Output the [x, y] coordinate of the center of the cell containing the given text.  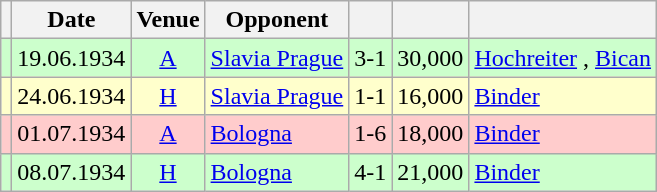
01.07.1934 [72, 134]
18,000 [430, 134]
Hochreiter , Bican [563, 58]
24.06.1934 [72, 96]
1-1 [370, 96]
16,000 [430, 96]
Date [72, 20]
3-1 [370, 58]
21,000 [430, 172]
Opponent [277, 20]
30,000 [430, 58]
19.06.1934 [72, 58]
4-1 [370, 172]
Venue [168, 20]
1-6 [370, 134]
08.07.1934 [72, 172]
